From the cell containing the given text, extract its center point as [X, Y] coordinate. 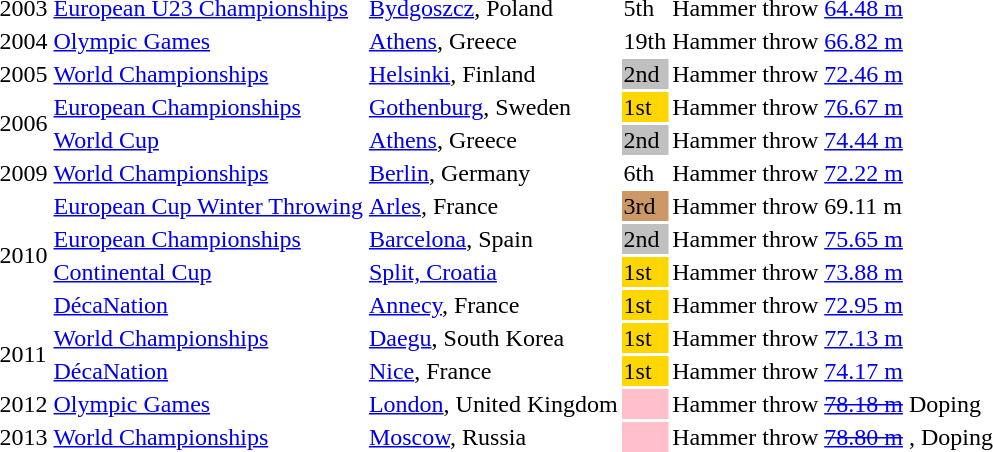
Daegu, South Korea [493, 338]
Annecy, France [493, 305]
69.11 m [864, 206]
78.80 m [864, 437]
Berlin, Germany [493, 173]
European Cup Winter Throwing [208, 206]
Barcelona, Spain [493, 239]
76.67 m [864, 107]
66.82 m [864, 41]
Continental Cup [208, 272]
74.17 m [864, 371]
72.22 m [864, 173]
Arles, France [493, 206]
73.88 m [864, 272]
74.44 m [864, 140]
75.65 m [864, 239]
London, United Kingdom [493, 404]
Nice, France [493, 371]
3rd [645, 206]
72.95 m [864, 305]
Split, Croatia [493, 272]
World Cup [208, 140]
77.13 m [864, 338]
Helsinki, Finland [493, 74]
Gothenburg, Sweden [493, 107]
6th [645, 173]
19th [645, 41]
Moscow, Russia [493, 437]
78.18 m [864, 404]
72.46 m [864, 74]
